Extract the [X, Y] coordinate from the center of the cell holding the provided text.  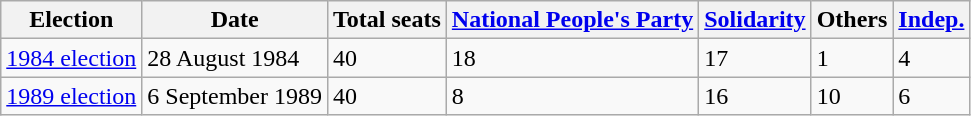
17 [755, 58]
Date [235, 20]
1 [852, 58]
16 [755, 96]
Solidarity [755, 20]
National People's Party [572, 20]
4 [932, 58]
Indep. [932, 20]
6 [932, 96]
Others [852, 20]
1984 election [72, 58]
Total seats [386, 20]
28 August 1984 [235, 58]
8 [572, 96]
Election [72, 20]
1989 election [72, 96]
10 [852, 96]
6 September 1989 [235, 96]
18 [572, 58]
